For the text-containing cell, return its midpoint in [x, y] coordinate format. 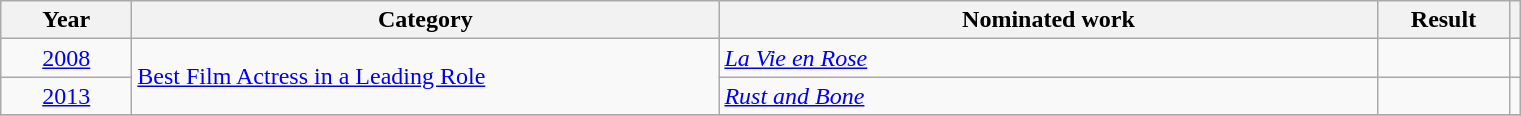
Year [66, 20]
Best Film Actress in a Leading Role [426, 77]
2013 [66, 96]
2008 [66, 58]
Category [426, 20]
Nominated work [1048, 20]
Result [1444, 20]
La Vie en Rose [1048, 58]
Rust and Bone [1048, 96]
